Determine the [X, Y] coordinate at the center of the cell enclosing the given text.  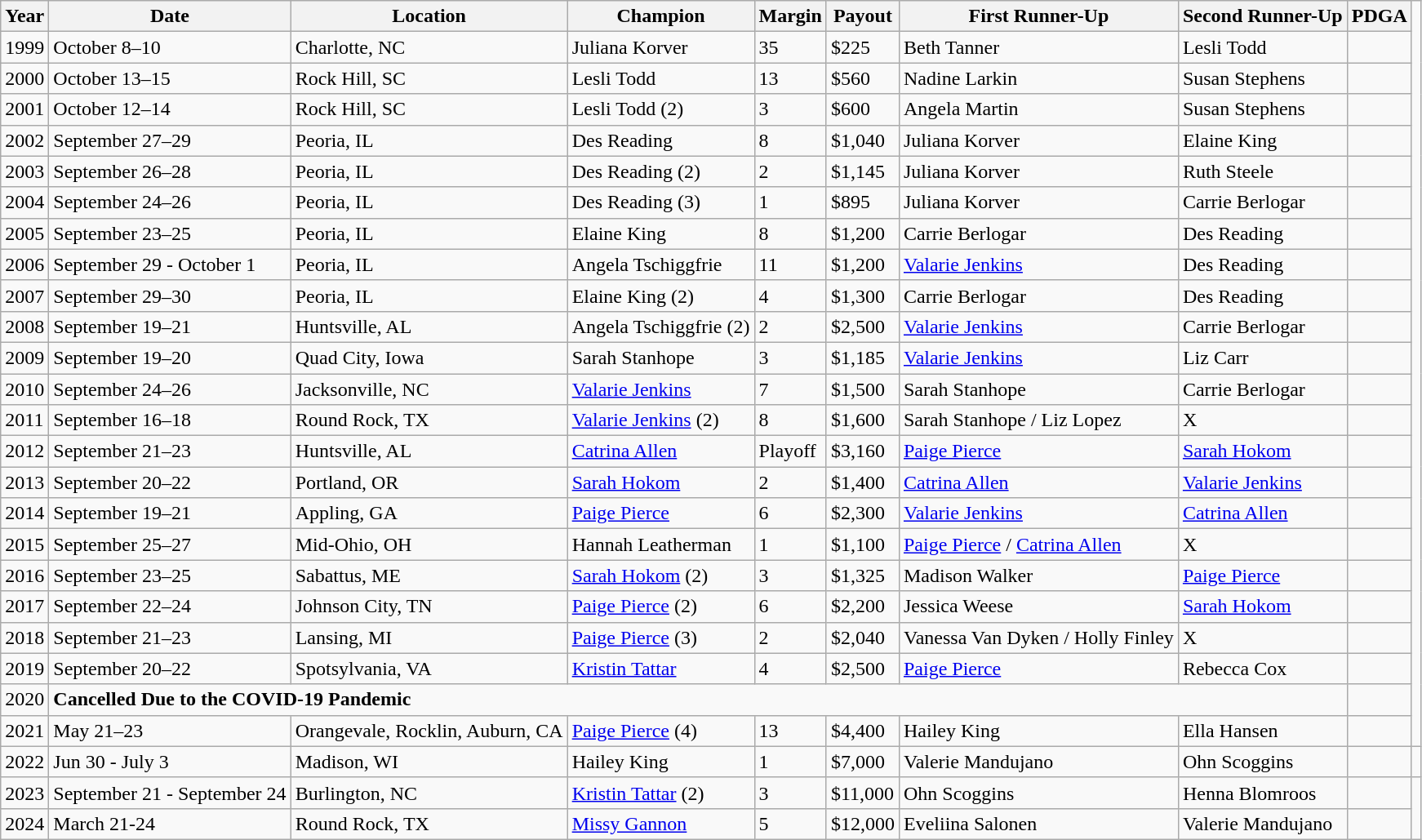
Ruth Steele [1262, 171]
2005 [24, 233]
Payout [862, 16]
2011 [24, 420]
Sarah Stanhope / Liz Lopez [1038, 420]
$2,040 [862, 638]
$1,400 [862, 482]
2019 [24, 669]
2015 [24, 544]
Jun 30 - July 3 [170, 762]
2012 [24, 451]
Johnson City, TN [429, 607]
Orangevale, Rocklin, Auburn, CA [429, 731]
2007 [24, 296]
Lesli Todd (2) [661, 109]
5 [790, 824]
$1,185 [862, 358]
Quad City, Iowa [429, 358]
Mid-Ohio, OH [429, 544]
October 8–10 [170, 47]
2009 [24, 358]
September 25–27 [170, 544]
Rebecca Cox [1262, 669]
Madison, WI [429, 762]
2024 [24, 824]
September 16–18 [170, 420]
2023 [24, 793]
Playoff [790, 451]
2020 [24, 700]
$4,400 [862, 731]
Des Reading (2) [661, 171]
$1,500 [862, 389]
September 26–28 [170, 171]
September 27–29 [170, 140]
Cancelled Due to the COVID-19 Pandemic [698, 700]
Hannah Leatherman [661, 544]
Charlotte, NC [429, 47]
Missy Gannon [661, 824]
Kristin Tattar (2) [661, 793]
October 12–14 [170, 109]
Beth Tanner [1038, 47]
$1,100 [862, 544]
$1,040 [862, 140]
Champion [661, 16]
Liz Carr [1262, 358]
September 29 - October 1 [170, 264]
2008 [24, 327]
Paige Pierce (2) [661, 607]
Portland, OR [429, 482]
Margin [790, 16]
September 21 - September 24 [170, 793]
Lansing, MI [429, 638]
$2,300 [862, 513]
$1,600 [862, 420]
Second Runner-Up [1262, 16]
Paige Pierce / Catrina Allen [1038, 544]
2006 [24, 264]
March 21-24 [170, 824]
Paige Pierce (3) [661, 638]
$1,300 [862, 296]
2013 [24, 482]
$225 [862, 47]
2010 [24, 389]
$1,325 [862, 576]
$12,000 [862, 824]
Valarie Jenkins (2) [661, 420]
$895 [862, 202]
Appling, GA [429, 513]
2018 [24, 638]
2000 [24, 78]
Vanessa Van Dyken / Holly Finley [1038, 638]
Des Reading (3) [661, 202]
$600 [862, 109]
October 13–15 [170, 78]
Jacksonville, NC [429, 389]
September 29–30 [170, 296]
Burlington, NC [429, 793]
2022 [24, 762]
PDGA [1380, 16]
1999 [24, 47]
Henna Blomroos [1262, 793]
$3,160 [862, 451]
Elaine King (2) [661, 296]
Angela Tschiggfrie [661, 264]
11 [790, 264]
$7,000 [862, 762]
2017 [24, 607]
May 21–23 [170, 731]
September 22–24 [170, 607]
Angela Tschiggfrie (2) [661, 327]
2014 [24, 513]
2001 [24, 109]
September 19–20 [170, 358]
Ella Hansen [1262, 731]
Nadine Larkin [1038, 78]
2003 [24, 171]
2004 [24, 202]
First Runner-Up [1038, 16]
Year [24, 16]
2002 [24, 140]
$1,145 [862, 171]
7 [790, 389]
Location [429, 16]
$11,000 [862, 793]
Spotsylvania, VA [429, 669]
Sarah Hokom (2) [661, 576]
Jessica Weese [1038, 607]
$560 [862, 78]
Paige Pierce (4) [661, 731]
Angela Martin [1038, 109]
Madison Walker [1038, 576]
Sabattus, ME [429, 576]
2021 [24, 731]
Kristin Tattar [661, 669]
$2,200 [862, 607]
Eveliina Salonen [1038, 824]
Date [170, 16]
2016 [24, 576]
35 [790, 47]
